Return the (X, Y) coordinate for the center point of the cell that contains the specified text.  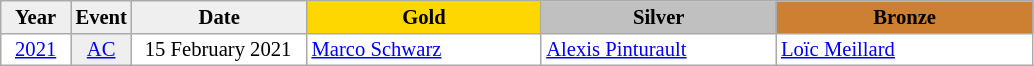
Marco Schwarz (424, 49)
Silver (658, 16)
Loïc Meillard (904, 49)
AC (100, 49)
Year (36, 16)
Alexis Pinturault (658, 49)
Date (220, 16)
15 February 2021 (220, 49)
Bronze (904, 16)
2021 (36, 49)
Gold (424, 16)
Event (100, 16)
